From the cell containing the given text, extract its center point as [X, Y] coordinate. 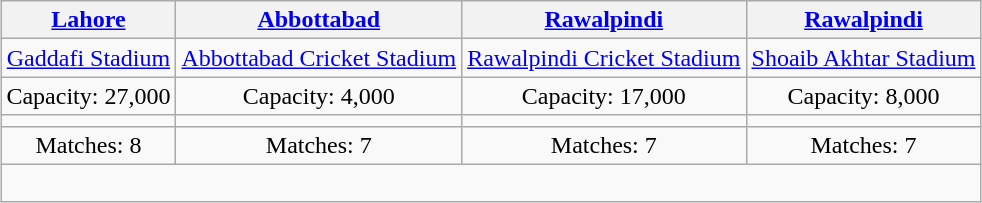
Lahore [88, 20]
Capacity: 4,000 [319, 96]
Capacity: 8,000 [864, 96]
Capacity: 17,000 [604, 96]
Matches: 8 [88, 145]
Shoaib Akhtar Stadium [864, 58]
Rawalpindi Cricket Stadium [604, 58]
Abbottabad [319, 20]
Gaddafi Stadium [88, 58]
Abbottabad Cricket Stadium [319, 58]
Capacity: 27,000 [88, 96]
